Extract the [x, y] coordinate from the center of the cell holding the provided text.  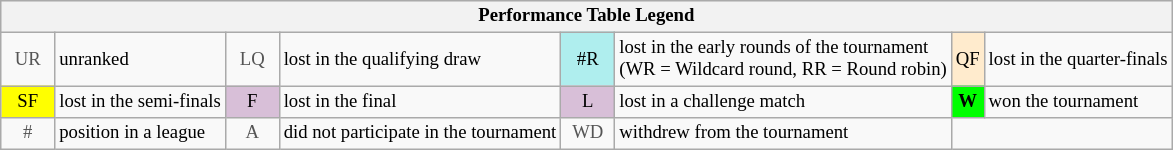
Performance Table Legend [586, 16]
LQ [252, 60]
lost in the quarter-finals [1078, 60]
lost in a challenge match [783, 102]
A [252, 134]
# [28, 134]
UR [28, 60]
did not participate in the tournament [420, 134]
lost in the final [420, 102]
L [588, 102]
lost in the early rounds of the tournament(WR = Wildcard round, RR = Round robin) [783, 60]
WD [588, 134]
withdrew from the tournament [783, 134]
#R [588, 60]
unranked [140, 60]
lost in the qualifying draw [420, 60]
position in a league [140, 134]
lost in the semi-finals [140, 102]
won the tournament [1078, 102]
QF [968, 60]
F [252, 102]
W [968, 102]
SF [28, 102]
